Pinpoint the cell where the given text exists, returning its (x, y) midpoint coordinate. 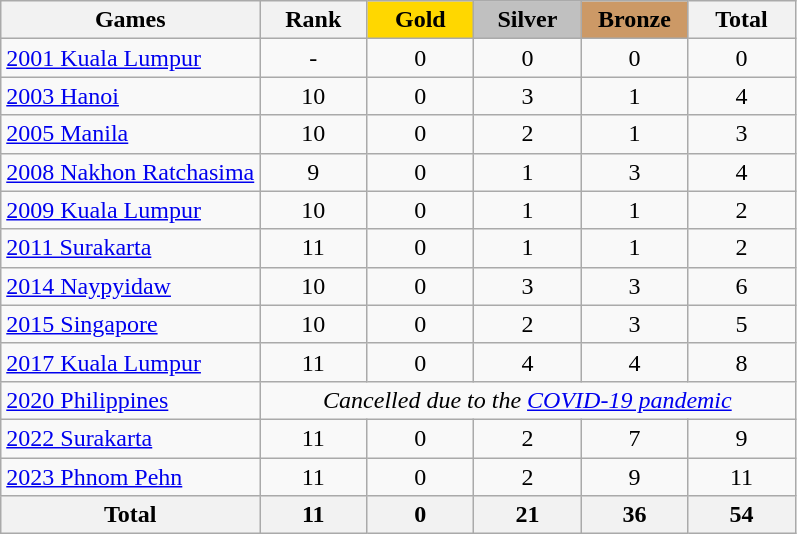
2001 Kuala Lumpur (130, 58)
2020 Philippines (130, 400)
Gold (420, 20)
Rank (314, 20)
- (314, 58)
2023 Phnom Pehn (130, 477)
6 (742, 286)
Games (130, 20)
2005 Manila (130, 134)
2017 Kuala Lumpur (130, 362)
7 (634, 438)
54 (742, 515)
8 (742, 362)
Bronze (634, 20)
5 (742, 324)
2014 Naypyidaw (130, 286)
2011 Surakarta (130, 248)
36 (634, 515)
21 (528, 515)
2022 Surakarta (130, 438)
2008 Nakhon Ratchasima (130, 172)
Cancelled due to the COVID-19 pandemic (528, 400)
2003 Hanoi (130, 96)
2015 Singapore (130, 324)
Silver (528, 20)
2009 Kuala Lumpur (130, 210)
